For the text-containing cell, return its midpoint in (x, y) coordinate format. 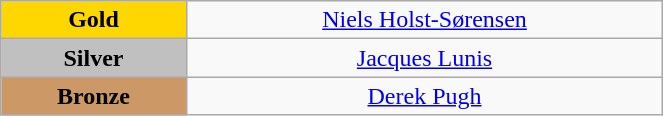
Gold (94, 20)
Niels Holst-Sørensen (424, 20)
Jacques Lunis (424, 58)
Silver (94, 58)
Bronze (94, 96)
Derek Pugh (424, 96)
